Locate the cell with the specified text and output its [x, y] center coordinate. 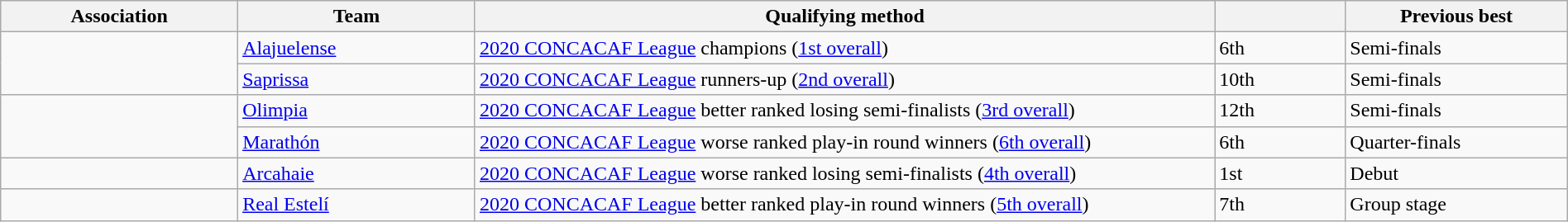
Arcahaie [357, 173]
Debut [1456, 173]
Group stage [1456, 205]
2020 CONCACAF League runners-up (2nd overall) [844, 79]
2020 CONCACAF League champions (1st overall) [844, 48]
Olimpia [357, 111]
Team [357, 17]
Quarter-finals [1456, 142]
2020 CONCACAF League worse ranked play-in round winners (6th overall) [844, 142]
Alajuelense [357, 48]
2020 CONCACAF League better ranked losing semi-finalists (3rd overall) [844, 111]
1st [1280, 173]
Association [119, 17]
Real Estelí [357, 205]
7th [1280, 205]
Previous best [1456, 17]
12th [1280, 111]
10th [1280, 79]
Marathón [357, 142]
Saprissa [357, 79]
2020 CONCACAF League better ranked play-in round winners (5th overall) [844, 205]
Qualifying method [844, 17]
2020 CONCACAF League worse ranked losing semi-finalists (4th overall) [844, 173]
